Output the (x, y) coordinate of the center of the cell containing the given text.  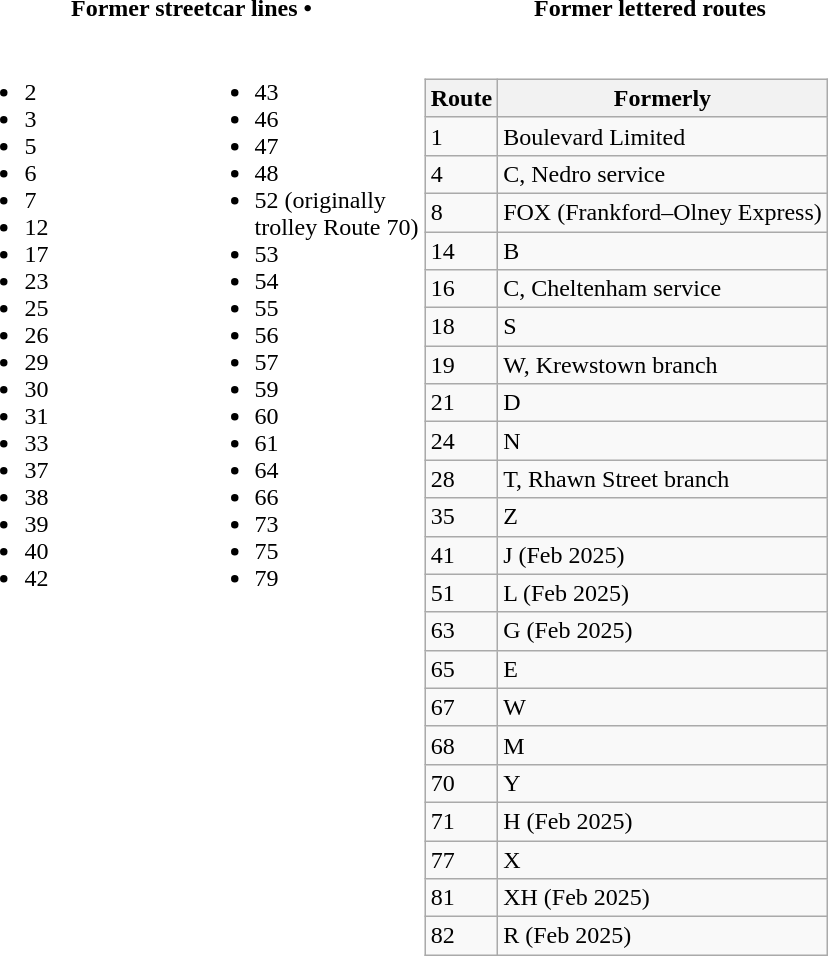
H (Feb 2025) (663, 821)
Formerly (663, 98)
4 (461, 174)
S (663, 327)
81 (461, 898)
16 (461, 289)
C, Cheltenham service (663, 289)
T, Rhawn Street branch (663, 479)
28 (461, 479)
70 (461, 783)
G (Feb 2025) (663, 631)
19 (461, 365)
65 (461, 669)
W (663, 707)
35 (461, 517)
21 (461, 403)
R (Feb 2025) (663, 936)
Boulevard Limited (663, 136)
14 (461, 251)
41 (461, 555)
E (663, 669)
B (663, 251)
68 (461, 745)
18 (461, 327)
J (Feb 2025) (663, 555)
1 (461, 136)
XH (Feb 2025) (663, 898)
51 (461, 593)
X (663, 859)
82 (461, 936)
63 (461, 631)
W, Krewstown branch (663, 365)
L (Feb 2025) (663, 593)
77 (461, 859)
FOX (Frankford–Olney Express) (663, 212)
8 (461, 212)
M (663, 745)
D (663, 403)
C, Nedro service (663, 174)
24 (461, 441)
Route (461, 98)
Z (663, 517)
Y (663, 783)
67 (461, 707)
N (663, 441)
71 (461, 821)
